Search for the cell housing the specified text and yield its [x, y] center coordinate. 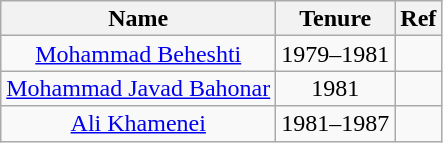
Ref [418, 18]
1979–1981 [336, 54]
Tenure [336, 18]
1981 [336, 88]
1981–1987 [336, 124]
Mohammad Javad Bahonar [138, 88]
Name [138, 18]
Mohammad Beheshti [138, 54]
Ali Khamenei [138, 124]
